Locate the cell with the specified text and output its (x, y) center coordinate. 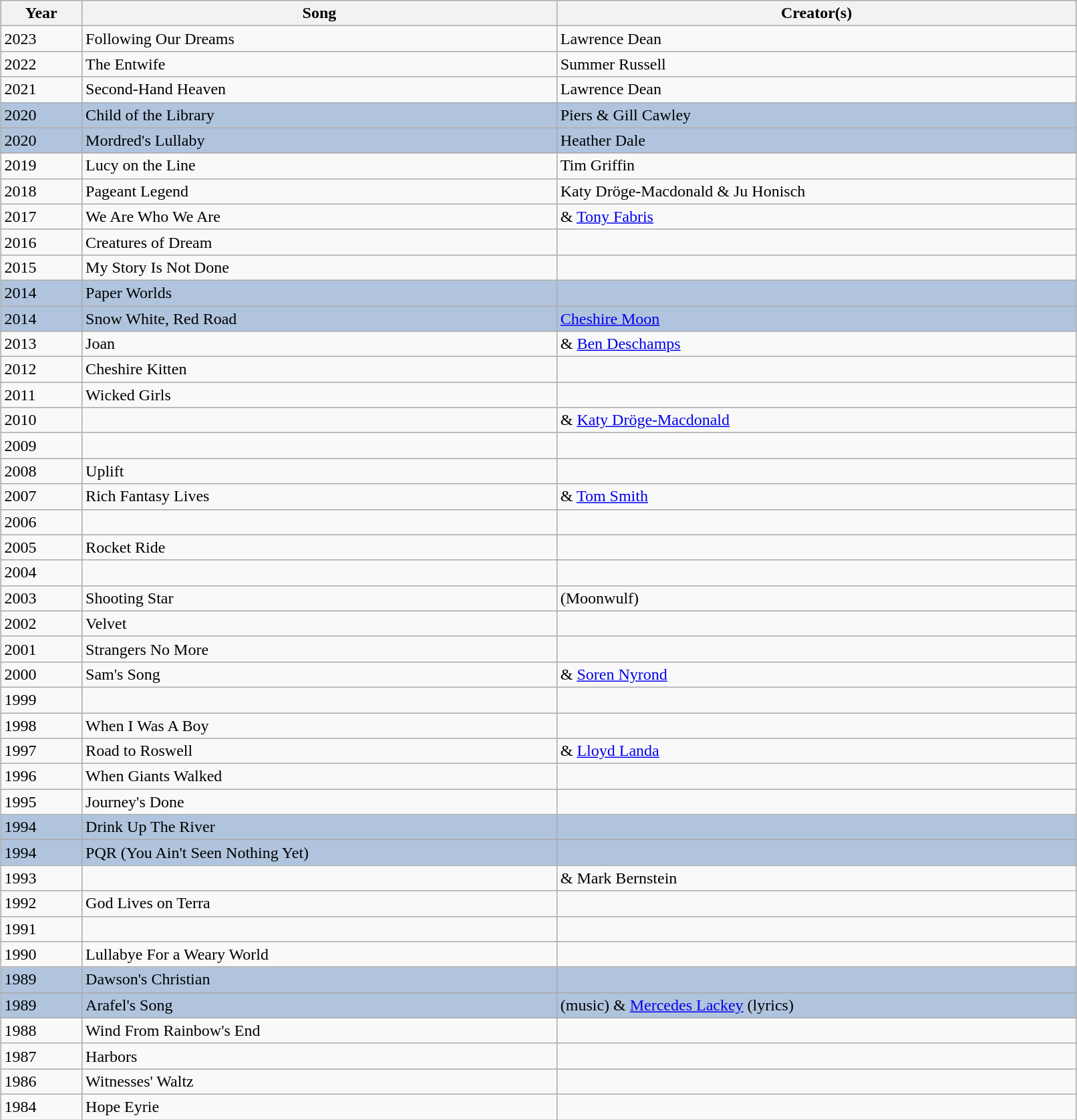
& Lloyd Landa (816, 751)
2009 (41, 446)
& Tom Smith (816, 497)
2022 (41, 64)
Song (319, 13)
1986 (41, 1081)
Dawson's Christian (319, 980)
Wind From Rainbow's End (319, 1030)
Rocket Ride (319, 547)
Rich Fantasy Lives (319, 497)
Journey's Done (319, 802)
Child of the Library (319, 115)
Lucy on the Line (319, 166)
Piers & Gill Cawley (816, 115)
When I Was A Boy (319, 725)
2004 (41, 573)
2006 (41, 522)
Paper Worlds (319, 293)
2013 (41, 344)
We Are Who We Are (319, 217)
Lullabye For a Weary World (319, 954)
1993 (41, 878)
1997 (41, 751)
2018 (41, 191)
When Giants Walked (319, 777)
Mordred's Lullaby (319, 140)
2002 (41, 623)
The Entwife (319, 64)
2023 (41, 39)
God Lives on Terra (319, 903)
1999 (41, 700)
2021 (41, 90)
(music) & Mercedes Lackey (lyrics) (816, 1005)
Pageant Legend (319, 191)
PQR (You Ain't Seen Nothing Yet) (319, 853)
1990 (41, 954)
Following Our Dreams (319, 39)
1987 (41, 1056)
Cheshire Kitten (319, 370)
Cheshire Moon (816, 319)
1991 (41, 929)
Sam's Song (319, 674)
2001 (41, 649)
2012 (41, 370)
1995 (41, 802)
Drink Up The River (319, 827)
Harbors (319, 1056)
1984 (41, 1107)
My Story Is Not Done (319, 267)
Shooting Star (319, 598)
Road to Roswell (319, 751)
2019 (41, 166)
Second-Hand Heaven (319, 90)
Hope Eyrie (319, 1107)
2011 (41, 395)
2010 (41, 420)
Strangers No More (319, 649)
2007 (41, 497)
(Moonwulf) (816, 598)
1998 (41, 725)
2005 (41, 547)
1992 (41, 903)
Summer Russell (816, 64)
2000 (41, 674)
& Ben Deschamps (816, 344)
2015 (41, 267)
Witnesses' Waltz (319, 1081)
2017 (41, 217)
& Mark Bernstein (816, 878)
Velvet (319, 623)
Katy Dröge-Macdonald & Ju Honisch (816, 191)
Uplift (319, 471)
Joan (319, 344)
Wicked Girls (319, 395)
& Tony Fabris (816, 217)
2016 (41, 242)
Creatures of Dream (319, 242)
Creator(s) (816, 13)
Heather Dale (816, 140)
Arafel's Song (319, 1005)
& Soren Nyrond (816, 674)
Year (41, 13)
1996 (41, 777)
1988 (41, 1030)
2008 (41, 471)
2003 (41, 598)
Tim Griffin (816, 166)
Snow White, Red Road (319, 319)
& Katy Dröge-Macdonald (816, 420)
